Capture the cell that displays the provided text and extract its (X, Y) central coordinate. 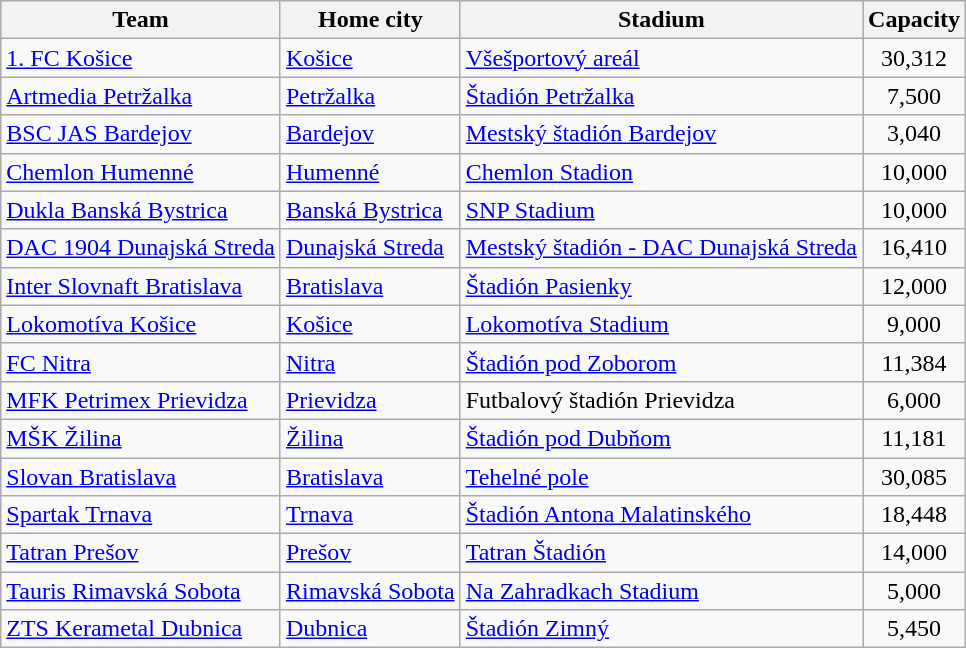
16,410 (914, 248)
Prešov (370, 553)
Štadión Zimný (661, 629)
Humenné (370, 172)
1. FC Košice (141, 58)
Petržalka (370, 96)
Tauris Rimavská Sobota (141, 591)
ZTS Kerametal Dubnica (141, 629)
Chemlon Humenné (141, 172)
6,000 (914, 400)
5,000 (914, 591)
DAC 1904 Dunajská Streda (141, 248)
BSC JAS Bardejov (141, 134)
MFK Petrimex Prievidza (141, 400)
Chemlon Stadion (661, 172)
Spartak Trnava (141, 515)
Tatran Štadión (661, 553)
Mestský štadión - DAC Dunajská Streda (661, 248)
Dubnica (370, 629)
SNP Stadium (661, 210)
MŠK Žilina (141, 438)
Futbalový štadión Prievidza (661, 400)
30,312 (914, 58)
9,000 (914, 324)
Dunajská Streda (370, 248)
30,085 (914, 477)
Lokomotíva Stadium (661, 324)
Capacity (914, 20)
Mestský štadión Bardejov (661, 134)
18,448 (914, 515)
Trnava (370, 515)
Bardejov (370, 134)
Banská Bystrica (370, 210)
Na Zahradkach Stadium (661, 591)
Nitra (370, 362)
FC Nitra (141, 362)
Dukla Banská Bystrica (141, 210)
Štadión pod Zoborom (661, 362)
5,450 (914, 629)
Stadium (661, 20)
Prievidza (370, 400)
Všešportový areál (661, 58)
Home city (370, 20)
Inter Slovnaft Bratislava (141, 286)
Lokomotíva Košice (141, 324)
Team (141, 20)
Slovan Bratislava (141, 477)
12,000 (914, 286)
14,000 (914, 553)
Tehelné pole (661, 477)
Štadión pod Dubňom (661, 438)
7,500 (914, 96)
Štadión Antona Malatinského (661, 515)
Artmedia Petržalka (141, 96)
Štadión Pasienky (661, 286)
Tatran Prešov (141, 553)
3,040 (914, 134)
11,181 (914, 438)
Rimavská Sobota (370, 591)
Štadión Petržalka (661, 96)
11,384 (914, 362)
Žilina (370, 438)
